Detect which cell encompasses the target text, then output its (x, y) center coordinate. 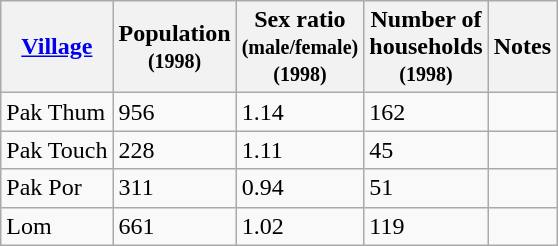
0.94 (300, 188)
119 (426, 226)
Village (57, 47)
Sex ratio(male/female)(1998) (300, 47)
162 (426, 112)
51 (426, 188)
Pak Thum (57, 112)
661 (174, 226)
Number ofhouseholds(1998) (426, 47)
Notes (522, 47)
45 (426, 150)
Pak Por (57, 188)
228 (174, 150)
956 (174, 112)
1.14 (300, 112)
Pak Touch (57, 150)
Population(1998) (174, 47)
1.02 (300, 226)
1.11 (300, 150)
311 (174, 188)
Lom (57, 226)
